Detect which cell encompasses the target text, then output its [x, y] center coordinate. 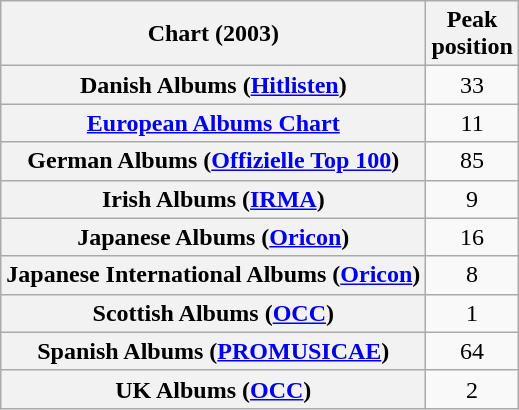
Danish Albums (Hitlisten) [214, 85]
Japanese International Albums (Oricon) [214, 275]
Japanese Albums (Oricon) [214, 237]
UK Albums (OCC) [214, 389]
8 [472, 275]
9 [472, 199]
33 [472, 85]
2 [472, 389]
European Albums Chart [214, 123]
Irish Albums (IRMA) [214, 199]
German Albums (Offizielle Top 100) [214, 161]
1 [472, 313]
Spanish Albums (PROMUSICAE) [214, 351]
85 [472, 161]
Peakposition [472, 34]
Chart (2003) [214, 34]
11 [472, 123]
Scottish Albums (OCC) [214, 313]
64 [472, 351]
16 [472, 237]
